Pinpoint the cell where the given text exists, returning its [X, Y] midpoint coordinate. 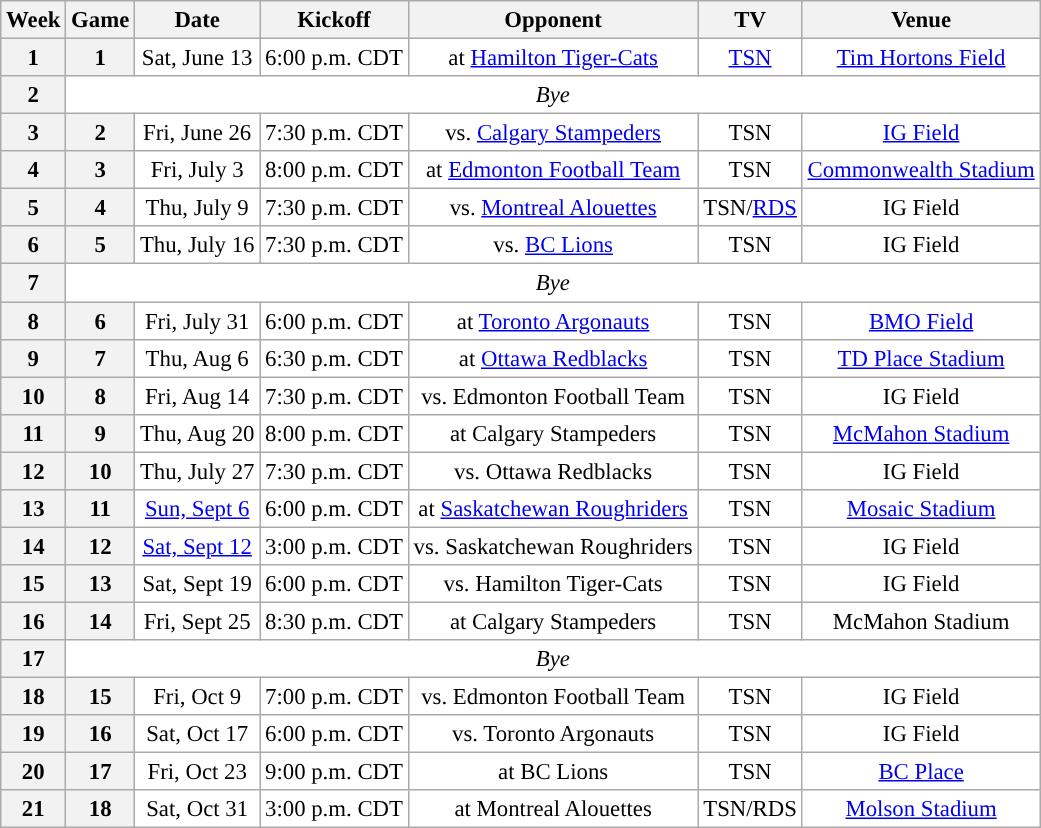
Sun, Sept 6 [198, 509]
Thu, July 27 [198, 471]
at Ottawa Redblacks [553, 358]
vs. Calgary Stampeders [553, 133]
Commonwealth Stadium [921, 170]
Mosaic Stadium [921, 509]
Fri, Oct 9 [198, 697]
Molson Stadium [921, 809]
BC Place [921, 772]
Game [100, 20]
Thu, July 16 [198, 245]
vs. Montreal Alouettes [553, 208]
TD Place Stadium [921, 358]
20 [34, 772]
at Hamilton Tiger-Cats [553, 58]
Thu, July 9 [198, 208]
6:30 p.m. CDT [334, 358]
Fri, June 26 [198, 133]
at Edmonton Football Team [553, 170]
Fri, July 31 [198, 321]
Venue [921, 20]
7:00 p.m. CDT [334, 697]
19 [34, 734]
Fri, Oct 23 [198, 772]
Sat, Oct 17 [198, 734]
Date [198, 20]
at BC Lions [553, 772]
at Toronto Argonauts [553, 321]
vs. Toronto Argonauts [553, 734]
Sat, June 13 [198, 58]
vs. BC Lions [553, 245]
vs. Ottawa Redblacks [553, 471]
21 [34, 809]
Opponent [553, 20]
Week [34, 20]
Tim Hortons Field [921, 58]
Sat, Sept 19 [198, 584]
at Montreal Alouettes [553, 809]
Fri, Sept 25 [198, 621]
8:30 p.m. CDT [334, 621]
Kickoff [334, 20]
Fri, July 3 [198, 170]
BMO Field [921, 321]
vs. Saskatchewan Roughriders [553, 546]
9:00 p.m. CDT [334, 772]
vs. Hamilton Tiger-Cats [553, 584]
Sat, Sept 12 [198, 546]
Thu, Aug 6 [198, 358]
Sat, Oct 31 [198, 809]
at Saskatchewan Roughriders [553, 509]
TV [750, 20]
Fri, Aug 14 [198, 396]
Thu, Aug 20 [198, 433]
